For the text-containing cell, return its midpoint in [X, Y] coordinate format. 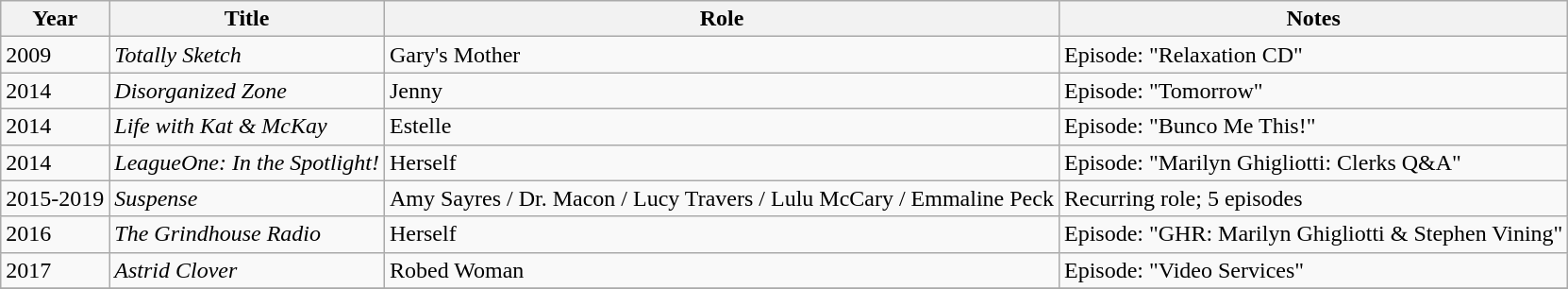
Episode: "Relaxation CD" [1313, 55]
2009 [55, 55]
Disorganized Zone [247, 91]
Episode: "Video Services" [1313, 270]
Episode: "Marilyn Ghigliotti: Clerks Q&A" [1313, 162]
Suspense [247, 198]
The Grindhouse Radio [247, 234]
Estelle [721, 127]
LeagueOne: In the Spotlight! [247, 162]
Life with Kat & McKay [247, 127]
Year [55, 19]
2017 [55, 270]
Totally Sketch [247, 55]
Notes [1313, 19]
Amy Sayres / Dr. Macon / Lucy Travers / Lulu McCary / Emmaline Peck [721, 198]
Jenny [721, 91]
Episode: "Tomorrow" [1313, 91]
Role [721, 19]
2015-2019 [55, 198]
Episode: "Bunco Me This!" [1313, 127]
Robed Woman [721, 270]
Gary's Mother [721, 55]
Astrid Clover [247, 270]
2016 [55, 234]
Episode: "GHR: Marilyn Ghigliotti & Stephen Vining" [1313, 234]
Title [247, 19]
Recurring role; 5 episodes [1313, 198]
